Determine the (X, Y) coordinate at the center of the cell enclosing the given text.  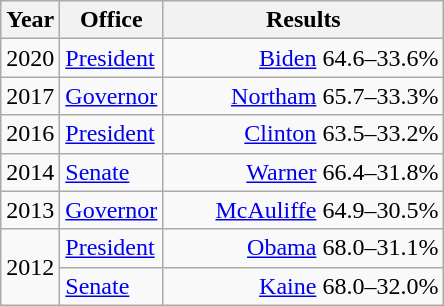
Biden 64.6–33.6% (304, 58)
Year (30, 20)
Obama 68.0–31.1% (304, 248)
Warner 66.4–31.8% (304, 172)
2014 (30, 172)
Northam 65.7–33.3% (304, 96)
2017 (30, 96)
2012 (30, 267)
Clinton 63.5–33.2% (304, 134)
2016 (30, 134)
Office (112, 20)
2020 (30, 58)
Kaine 68.0–32.0% (304, 286)
2013 (30, 210)
Results (304, 20)
McAuliffe 64.9–30.5% (304, 210)
